Return the (x, y) coordinate for the center point of the cell that contains the specified text.  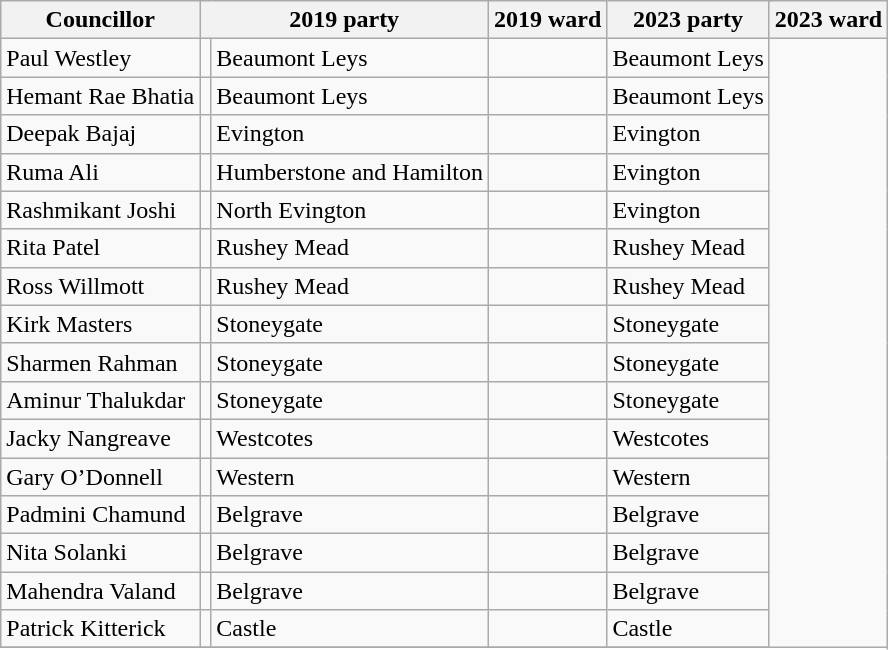
Councillor (100, 20)
Patrick Kitterick (100, 629)
Jacky Nangreave (100, 438)
Ross Willmott (100, 286)
Ruma Ali (100, 172)
Nita Solanki (100, 553)
2023 ward (828, 20)
Paul Westley (100, 58)
Rashmikant Joshi (100, 210)
Deepak Bajaj (100, 134)
2023 party (688, 20)
2019 party (344, 20)
Humberstone and Hamilton (350, 172)
2019 ward (548, 20)
Rita Patel (100, 248)
Aminur Thalukdar (100, 400)
Sharmen Rahman (100, 362)
Mahendra Valand (100, 591)
Kirk Masters (100, 324)
Gary O’Donnell (100, 477)
Padmini Chamund (100, 515)
Hemant Rae Bhatia (100, 96)
North Evington (350, 210)
